Return (x, y) of the center of cell containing provided text 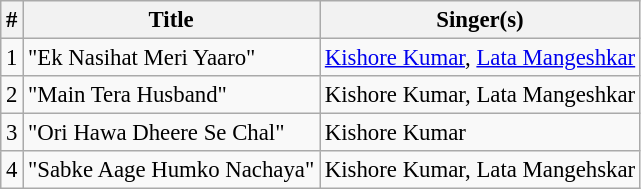
"Sabke Aage Humko Nachaya" (172, 170)
Kishore Kumar, Lata Mangehskar (480, 170)
"Main Tera Husband" (172, 95)
Title (172, 20)
# (12, 20)
"Ori Hawa Dheere Se Chal" (172, 133)
2 (12, 95)
3 (12, 133)
"Ek Nasihat Meri Yaaro" (172, 58)
4 (12, 170)
Kishore Kumar (480, 133)
Singer(s) (480, 20)
1 (12, 58)
